Search for the cell housing the specified text and yield its [x, y] center coordinate. 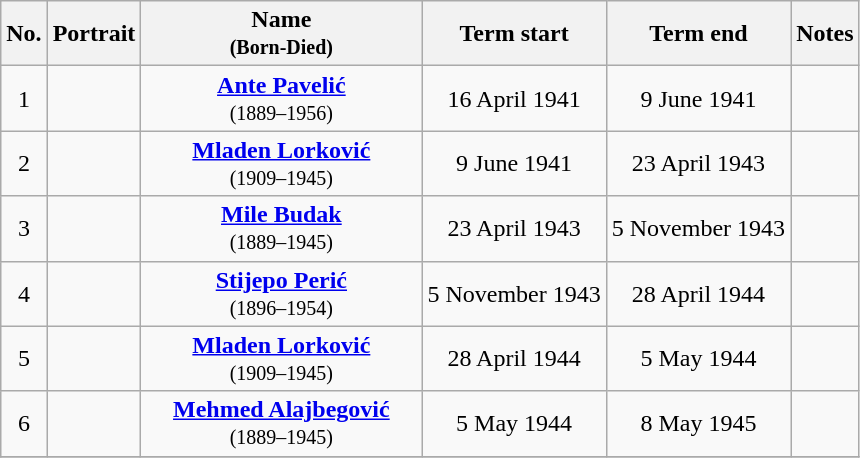
2 [24, 164]
8 May 1945 [698, 424]
1 [24, 98]
Mehmed Alajbegović(1889–1945) [282, 424]
Portrait [94, 34]
Mile Budak(1889–1945) [282, 228]
4 [24, 294]
No. [24, 34]
Ante Pavelić(1889–1956) [282, 98]
5 [24, 358]
Name(Born-Died) [282, 34]
6 [24, 424]
Stijepo Perić(1896–1954) [282, 294]
16 April 1941 [514, 98]
Notes [825, 34]
Term start [514, 34]
Term end [698, 34]
3 [24, 228]
